Locate the cell with the specified text and output its [X, Y] center coordinate. 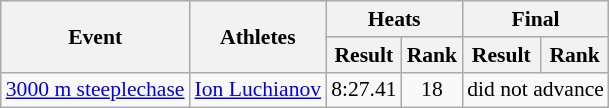
did not advance [536, 90]
Ion Luchianov [258, 90]
18 [432, 90]
Final [536, 19]
3000 m steeplechase [96, 90]
8:27.41 [364, 90]
Event [96, 36]
Heats [394, 19]
Athletes [258, 36]
